Locate the cell with the specified text and output its [x, y] center coordinate. 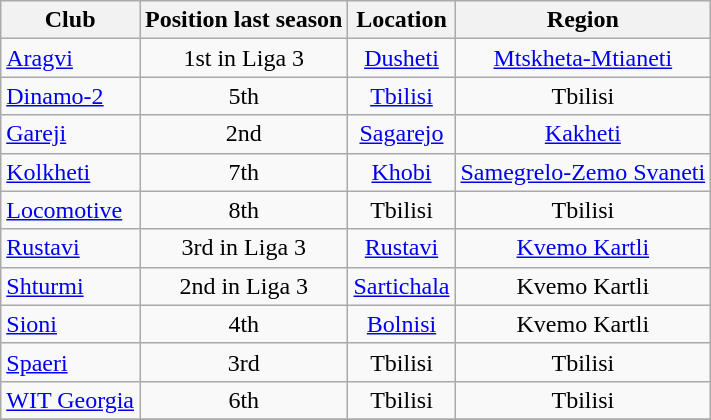
5th [244, 96]
Location [402, 20]
Bolnisi [402, 324]
WIT Georgia [70, 400]
Dinamo-2 [70, 96]
Sioni [70, 324]
8th [244, 210]
Club [70, 20]
Spaeri [70, 362]
4th [244, 324]
2nd [244, 134]
Sagarejo [402, 134]
3rd in Liga 3 [244, 248]
Gareji [70, 134]
Dusheti [402, 58]
Position last season [244, 20]
Kakheti [583, 134]
Mtskheta-Mtianeti [583, 58]
Samegrelo-Zemo Svaneti [583, 172]
Shturmi [70, 286]
Locomotive [70, 210]
1st in Liga 3 [244, 58]
6th [244, 400]
Region [583, 20]
3rd [244, 362]
7th [244, 172]
Aragvi [70, 58]
Sartichala [402, 286]
2nd in Liga 3 [244, 286]
Kolkheti [70, 172]
Khobi [402, 172]
